Identify which cell holds the provided text, then report its [x, y] central coordinate. 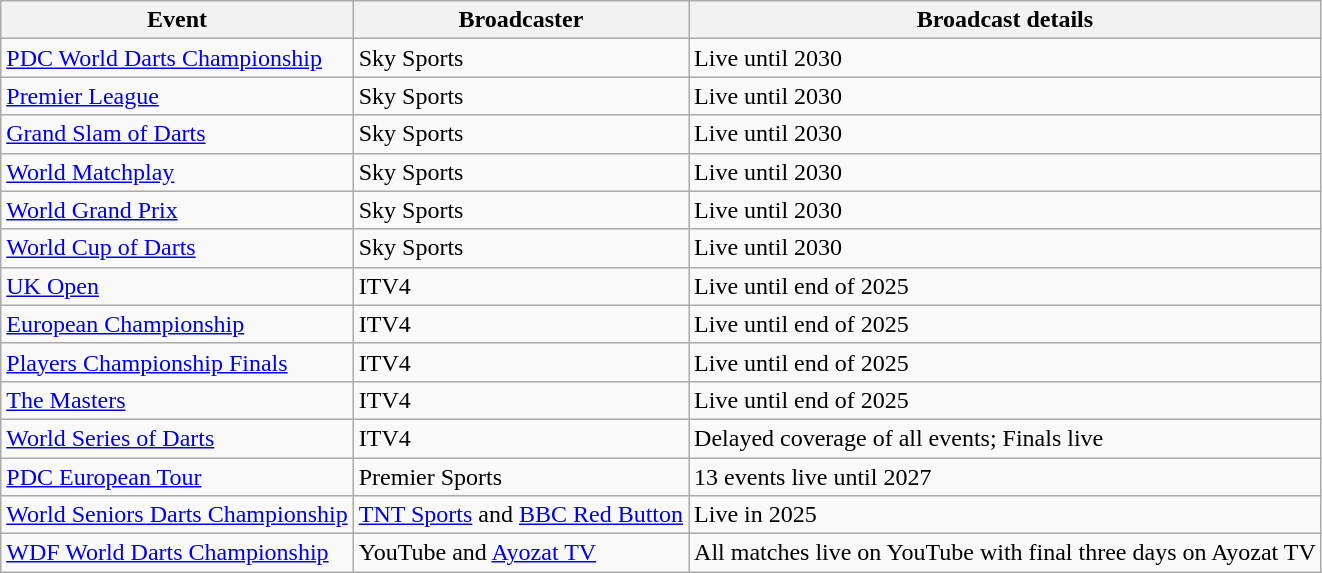
European Championship [177, 324]
UK Open [177, 286]
Event [177, 20]
Delayed coverage of all events; Finals live [1006, 438]
PDC World Darts Championship [177, 58]
13 events live until 2027 [1006, 477]
PDC European Tour [177, 477]
Live in 2025 [1006, 515]
World Series of Darts [177, 438]
Premier Sports [520, 477]
All matches live on YouTube with final three days on Ayozat TV [1006, 553]
Broadcaster [520, 20]
Grand Slam of Darts [177, 134]
World Cup of Darts [177, 248]
World Grand Prix [177, 210]
World Seniors Darts Championship [177, 515]
TNT Sports and BBC Red Button [520, 515]
WDF World Darts Championship [177, 553]
Premier League [177, 96]
Players Championship Finals [177, 362]
Broadcast details [1006, 20]
World Matchplay [177, 172]
The Masters [177, 400]
YouTube and Ayozat TV [520, 553]
